Search for the cell housing the specified text and yield its (x, y) center coordinate. 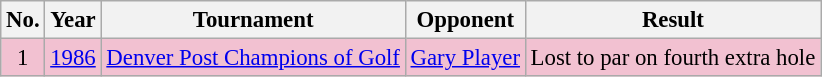
Tournament (253, 20)
1 (23, 58)
Lost to par on fourth extra hole (672, 58)
Opponent (465, 20)
Result (672, 20)
Denver Post Champions of Golf (253, 58)
1986 (73, 58)
Gary Player (465, 58)
Year (73, 20)
No. (23, 20)
